Extract the [X, Y] coordinate from the center of the cell holding the provided text.  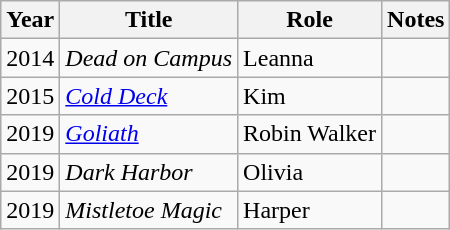
Kim [310, 96]
Dark Harbor [149, 172]
Mistletoe Magic [149, 210]
Year [30, 20]
Olivia [310, 172]
2014 [30, 58]
Cold Deck [149, 96]
Leanna [310, 58]
Harper [310, 210]
Goliath [149, 134]
Robin Walker [310, 134]
Dead on Campus [149, 58]
Role [310, 20]
2015 [30, 96]
Notes [416, 20]
Title [149, 20]
